Extract the (X, Y) coordinate from the center of the cell holding the provided text.  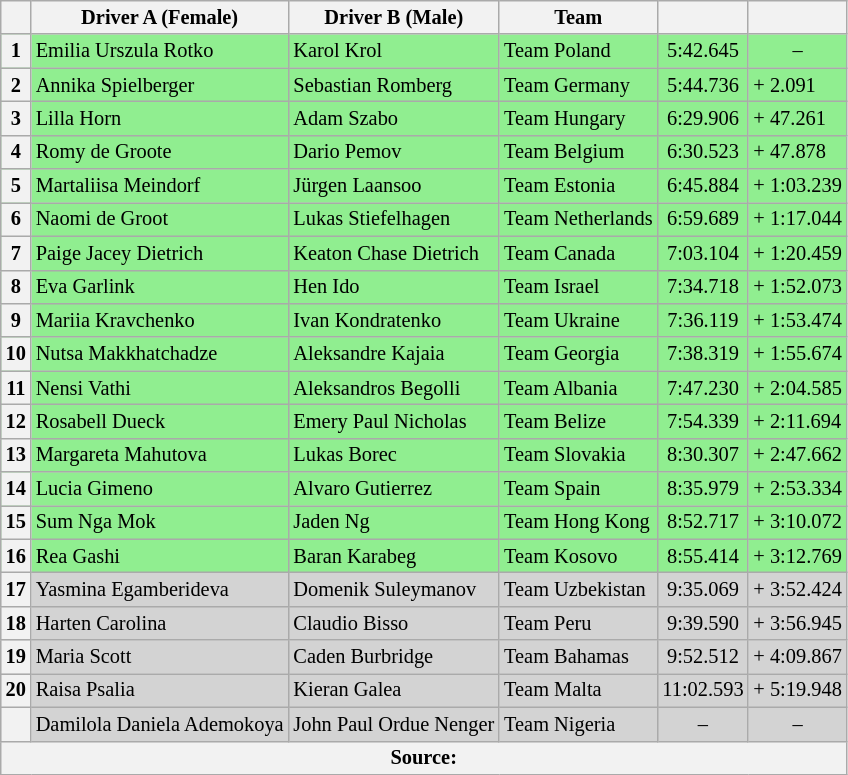
Rosabell Dueck (160, 421)
Team Malta (578, 690)
18 (16, 623)
Team Belgium (578, 152)
19 (16, 657)
Caden Burbridge (394, 657)
9 (16, 320)
1 (16, 51)
17 (16, 589)
Harten Carolina (160, 623)
7:34.718 (702, 287)
6:30.523 (702, 152)
+ 5:19.948 (797, 690)
Team (578, 17)
Alvaro Gutierrez (394, 489)
12 (16, 421)
Emilia Urszula Rotko (160, 51)
Team Bahamas (578, 657)
Driver B (Male) (394, 17)
9:52.512 (702, 657)
11:02.593 (702, 690)
15 (16, 522)
Romy de Groote (160, 152)
3 (16, 118)
Adam Szabo (394, 118)
+ 47.261 (797, 118)
Mariia Kravchenko (160, 320)
5:44.736 (702, 85)
13 (16, 455)
Baran Karabeg (394, 556)
7:36.119 (702, 320)
16 (16, 556)
Team Kosovo (578, 556)
Team Hungary (578, 118)
Team Slovakia (578, 455)
Team Germany (578, 85)
Aleksandre Kajaia (394, 354)
Jürgen Laansoo (394, 186)
+ 3:10.072 (797, 522)
Team Ukraine (578, 320)
Nutsa Makkhatchadze (160, 354)
Jaden Ng (394, 522)
Aleksandros Begolli (394, 388)
4 (16, 152)
2 (16, 85)
+ 2:47.662 (797, 455)
7:03.104 (702, 253)
11 (16, 388)
Team Estonia (578, 186)
Nensi Vathi (160, 388)
Naomi de Groot (160, 219)
6:29.906 (702, 118)
+ 2:04.585 (797, 388)
14 (16, 489)
Rea Gashi (160, 556)
Team Belize (578, 421)
Team Spain (578, 489)
8:55.414 (702, 556)
Dario Pemov (394, 152)
Sebastian Romberg (394, 85)
Driver A (Female) (160, 17)
20 (16, 690)
Team Nigeria (578, 724)
Hen Ido (394, 287)
Team Georgia (578, 354)
Ivan Kondratenko (394, 320)
Annika Spielberger (160, 85)
+ 2.091 (797, 85)
Paige Jacey Dietrich (160, 253)
Lucia Gimeno (160, 489)
Team Uzbekistan (578, 589)
8:35.979 (702, 489)
Domenik Suleymanov (394, 589)
6:59.689 (702, 219)
Lukas Stiefelhagen (394, 219)
Team Israel (578, 287)
Emery Paul Nicholas (394, 421)
Margareta Mahutova (160, 455)
7:38.319 (702, 354)
Raisa Psalia (160, 690)
+ 2:11.694 (797, 421)
Team Hong Kong (578, 522)
Lilla Horn (160, 118)
+ 4:09.867 (797, 657)
Lukas Borec (394, 455)
Source: (424, 758)
+ 1:55.674 (797, 354)
Team Canada (578, 253)
Team Peru (578, 623)
Maria Scott (160, 657)
8:52.717 (702, 522)
Damilola Daniela Ademokoya (160, 724)
10 (16, 354)
6:45.884 (702, 186)
Team Albania (578, 388)
John Paul Ordue Nenger (394, 724)
9:35.069 (702, 589)
+ 3:12.769 (797, 556)
Martaliisa Meindorf (160, 186)
+ 47.878 (797, 152)
5 (16, 186)
Karol Krol (394, 51)
7:47.230 (702, 388)
8:30.307 (702, 455)
+ 2:53.334 (797, 489)
Keaton Chase Dietrich (394, 253)
Yasmina Egamberideva (160, 589)
+ 1:53.474 (797, 320)
Kieran Galea (394, 690)
8 (16, 287)
+ 3:56.945 (797, 623)
+ 3:52.424 (797, 589)
+ 1:20.459 (797, 253)
Team Poland (578, 51)
Sum Nga Mok (160, 522)
Claudio Bisso (394, 623)
Eva Garlink (160, 287)
+ 1:03.239 (797, 186)
5:42.645 (702, 51)
7 (16, 253)
9:39.590 (702, 623)
6 (16, 219)
Team Netherlands (578, 219)
+ 1:17.044 (797, 219)
7:54.339 (702, 421)
+ 1:52.073 (797, 287)
